Capture the cell that displays the provided text and extract its [X, Y] central coordinate. 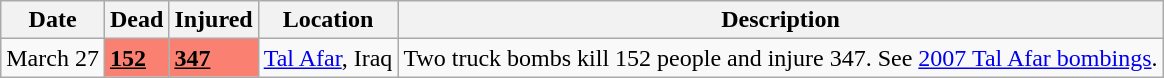
Location [328, 20]
152 [136, 58]
March 27 [53, 58]
Two truck bombs kill 152 people and injure 347. See 2007 Tal Afar bombings. [780, 58]
Description [780, 20]
Dead [136, 20]
Injured [214, 20]
Date [53, 20]
Tal Afar, Iraq [328, 58]
347 [214, 58]
